From the cell containing the given text, extract its center point as (x, y) coordinate. 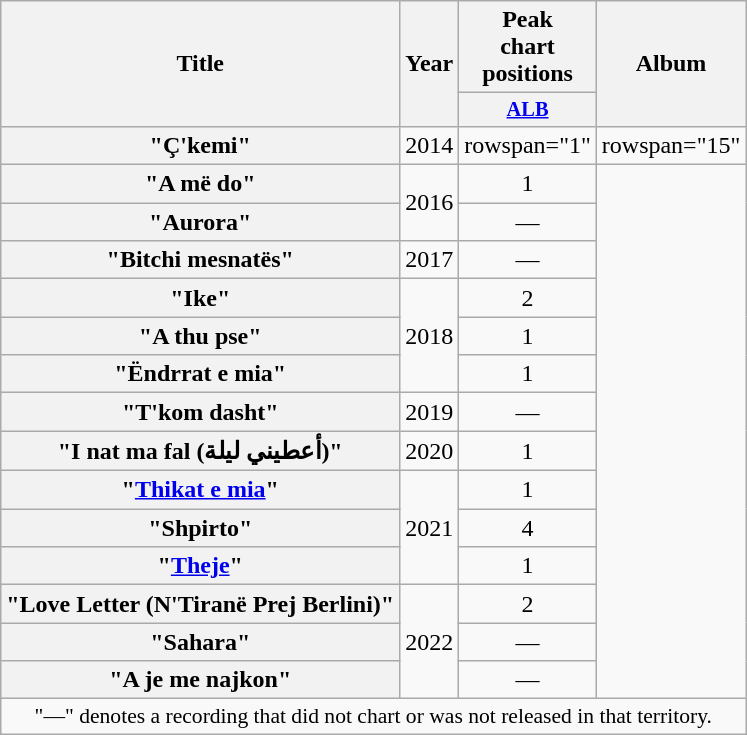
rowspan="1" (528, 145)
ALB (528, 110)
"Love Letter (N'Tiranë Prej Berlini)" (200, 604)
"A thu pse" (200, 336)
"I nat ma fal (أعطيني ليلة)" (200, 451)
Album (671, 64)
"Thikat e mia" (200, 490)
"Ike" (200, 298)
2016 (430, 203)
"—" denotes a recording that did not chart or was not released in that territory. (374, 717)
"Theje" (200, 566)
"A më do" (200, 184)
2020 (430, 451)
2017 (430, 260)
2019 (430, 412)
"T'kom dasht" (200, 412)
Peakchartpositions (528, 47)
"Sahara" (200, 642)
"Ç'kemi" (200, 145)
Year (430, 64)
2018 (430, 336)
"Ëndrrat e mia" (200, 374)
"Bitchi mesnatës" (200, 260)
rowspan="15" (671, 145)
"A je me najkon" (200, 680)
"Shpirto" (200, 528)
Title (200, 64)
4 (528, 528)
2022 (430, 642)
2021 (430, 528)
"Aurora" (200, 222)
2014 (430, 145)
